From the cell containing the given text, extract its center point as (X, Y) coordinate. 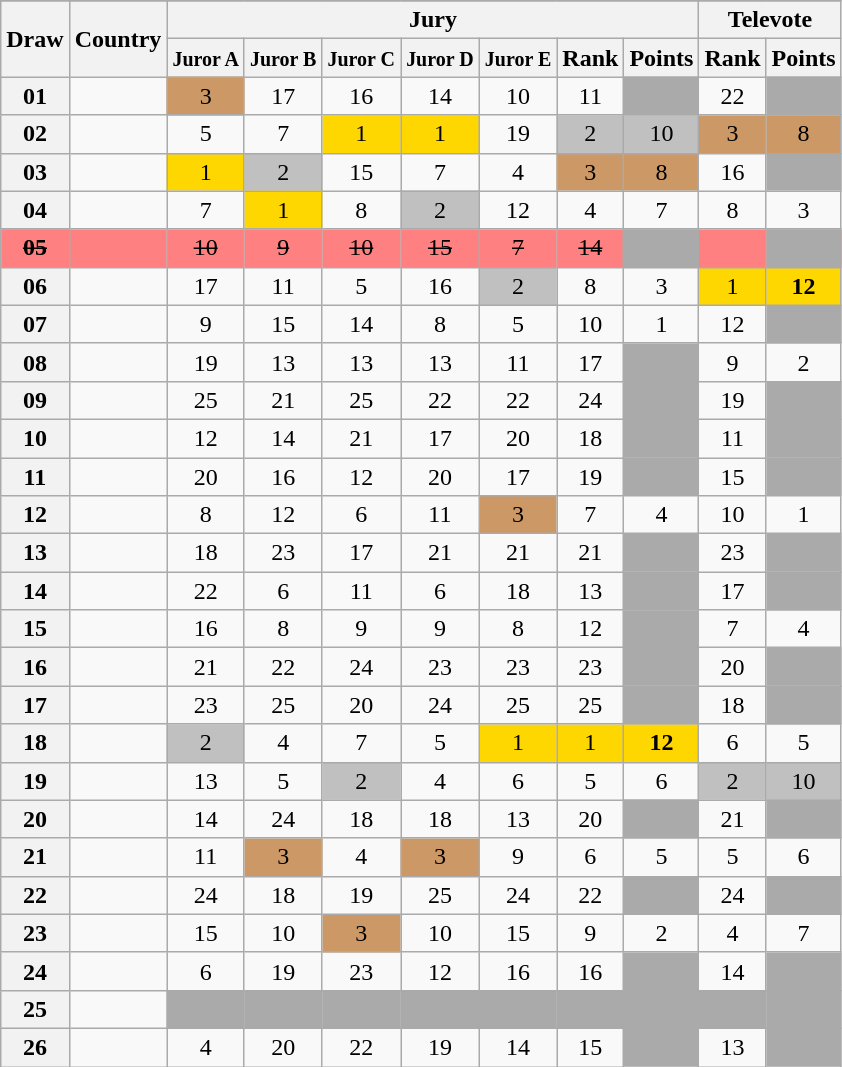
06 (35, 286)
Televote (770, 20)
08 (35, 362)
Juror B (283, 58)
02 (35, 134)
04 (35, 210)
09 (35, 400)
Juror D (440, 58)
Juror E (518, 58)
07 (35, 324)
26 (35, 1047)
01 (35, 96)
Juror A (206, 58)
Jury (433, 20)
05 (35, 248)
Juror C (362, 58)
03 (35, 172)
Draw (35, 39)
Country (118, 39)
